Capture the cell that displays the provided text and extract its [X, Y] central coordinate. 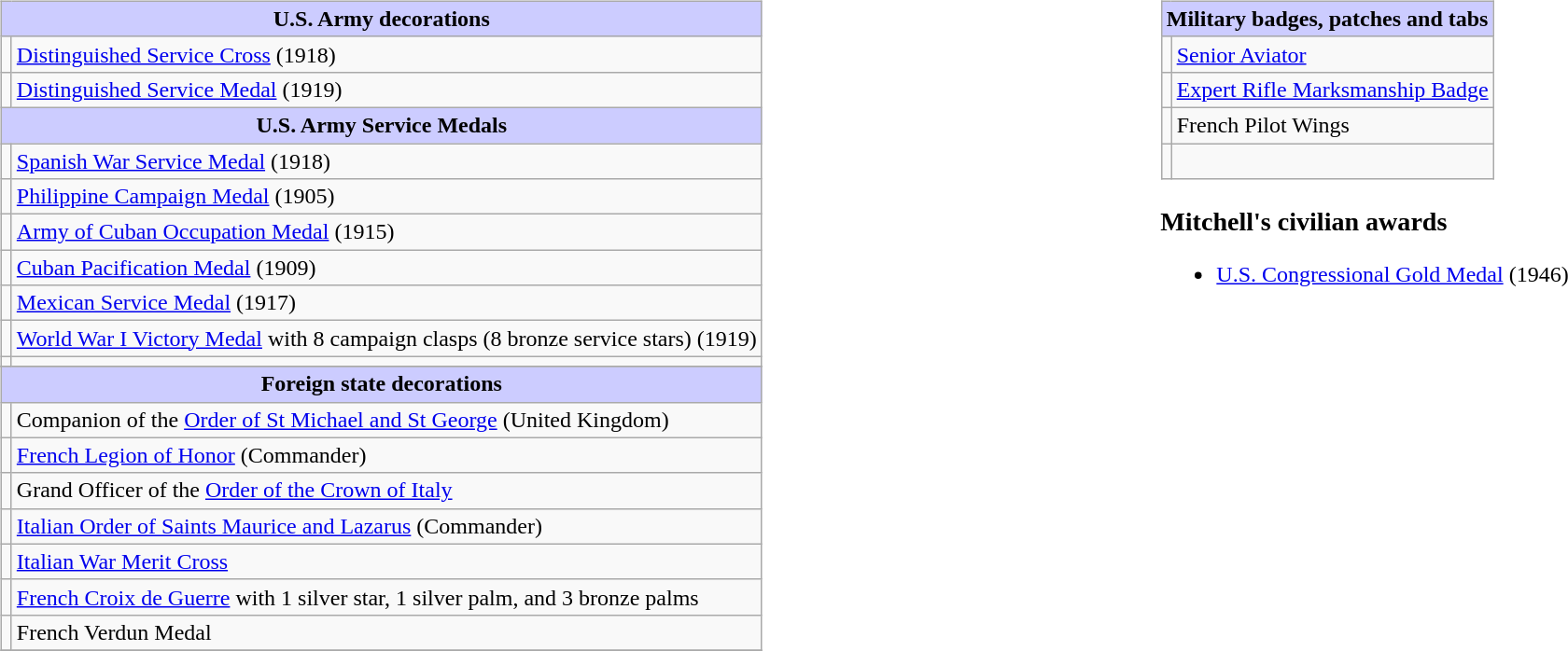
U.S. Army decorations [381, 19]
French Verdun Medal [386, 632]
Distinguished Service Medal (1919) [386, 90]
Expert Rifle Marksmanship Badge [1333, 90]
Military badges, patches and tabs [1327, 19]
Senior Aviator [1333, 54]
French Pilot Wings [1333, 125]
U.S. Army Service Medals [381, 125]
Mexican Service Medal (1917) [386, 303]
Foreign state decorations [381, 384]
Grand Officer of the Order of the Crown of Italy [386, 491]
French Legion of Honor (Commander) [386, 455]
Army of Cuban Occupation Medal (1915) [386, 232]
Italian Order of Saints Maurice and Lazarus (Commander) [386, 526]
Spanish War Service Medal (1918) [386, 161]
Cuban Pacification Medal (1909) [386, 268]
World War I Victory Medal with 8 campaign clasps (8 bronze service stars) (1919) [386, 339]
Italian War Merit Cross [386, 561]
Philippine Campaign Medal (1905) [386, 197]
Companion of the Order of St Michael and St George (United Kingdom) [386, 420]
Distinguished Service Cross (1918) [386, 54]
French Croix de Guerre with 1 silver star, 1 silver palm, and 3 bronze palms [386, 597]
